Pinpoint the cell where the given text exists, returning its (x, y) midpoint coordinate. 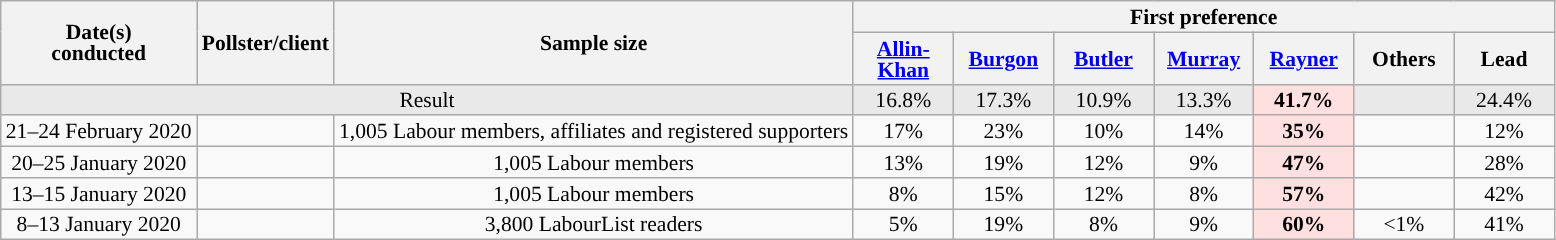
First preference (1204, 16)
13.3% (1204, 100)
Burgon (1003, 58)
17.3% (1003, 100)
3,800 LabourList readers (594, 224)
Date(s)conducted (99, 42)
5% (903, 224)
Rayner (1304, 58)
47% (1304, 162)
Others (1404, 58)
42% (1504, 194)
16.8% (903, 100)
Allin-Khan (903, 58)
8–13 January 2020 (99, 224)
23% (1003, 132)
Sample size (594, 42)
10.9% (1103, 100)
41% (1504, 224)
35% (1304, 132)
1,005 Labour members, affiliates and registered supporters (594, 132)
57% (1304, 194)
13% (903, 162)
15% (1003, 194)
24.4% (1504, 100)
60% (1304, 224)
28% (1504, 162)
Lead (1504, 58)
Murray (1204, 58)
17% (903, 132)
Butler (1103, 58)
10% (1103, 132)
21–24 February 2020 (99, 132)
13–15 January 2020 (99, 194)
Result (427, 100)
20–25 January 2020 (99, 162)
41.7% (1304, 100)
14% (1204, 132)
<1% (1404, 224)
Pollster/client (266, 42)
